From the cell containing the given text, extract its center point as (x, y) coordinate. 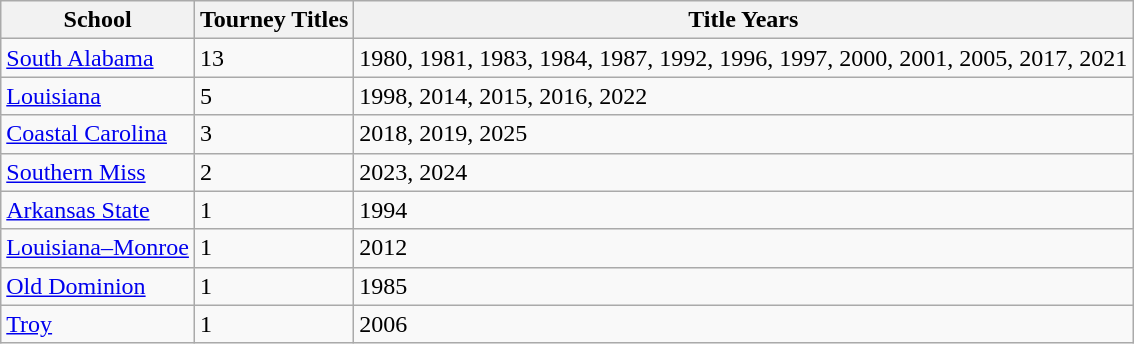
Title Years (744, 20)
Louisiana–Monroe (98, 248)
3 (274, 134)
1994 (744, 210)
Troy (98, 324)
Tourney Titles (274, 20)
2006 (744, 324)
1998, 2014, 2015, 2016, 2022 (744, 96)
2012 (744, 248)
2 (274, 172)
School (98, 20)
Old Dominion (98, 286)
1980, 1981, 1983, 1984, 1987, 1992, 1996, 1997, 2000, 2001, 2005, 2017, 2021 (744, 58)
Arkansas State (98, 210)
1985 (744, 286)
2023, 2024 (744, 172)
Louisiana (98, 96)
Southern Miss (98, 172)
13 (274, 58)
5 (274, 96)
South Alabama (98, 58)
Coastal Carolina (98, 134)
2018, 2019, 2025 (744, 134)
